Determine the [X, Y] coordinate at the center of the cell enclosing the given text.  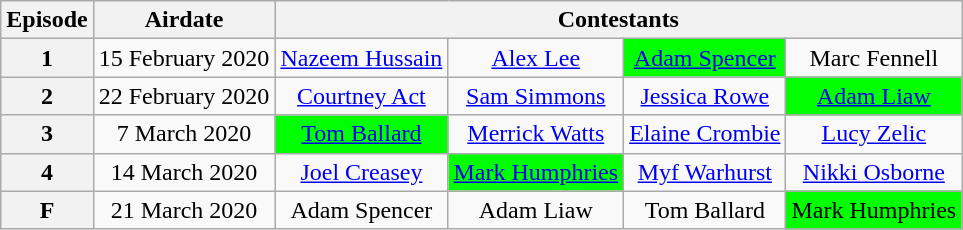
22 February 2020 [184, 96]
Marc Fennell [874, 58]
Joel Creasey [362, 172]
F [47, 210]
Contestants [618, 20]
Nikki Osborne [874, 172]
3 [47, 134]
Episode [47, 20]
15 February 2020 [184, 58]
Elaine Crombie [705, 134]
1 [47, 58]
Courtney Act [362, 96]
Alex Lee [536, 58]
Merrick Watts [536, 134]
21 March 2020 [184, 210]
Lucy Zelic [874, 134]
14 March 2020 [184, 172]
Sam Simmons [536, 96]
Nazeem Hussain [362, 58]
Jessica Rowe [705, 96]
2 [47, 96]
Airdate [184, 20]
4 [47, 172]
Myf Warhurst [705, 172]
7 March 2020 [184, 134]
